Capture the cell that displays the provided text and extract its (x, y) central coordinate. 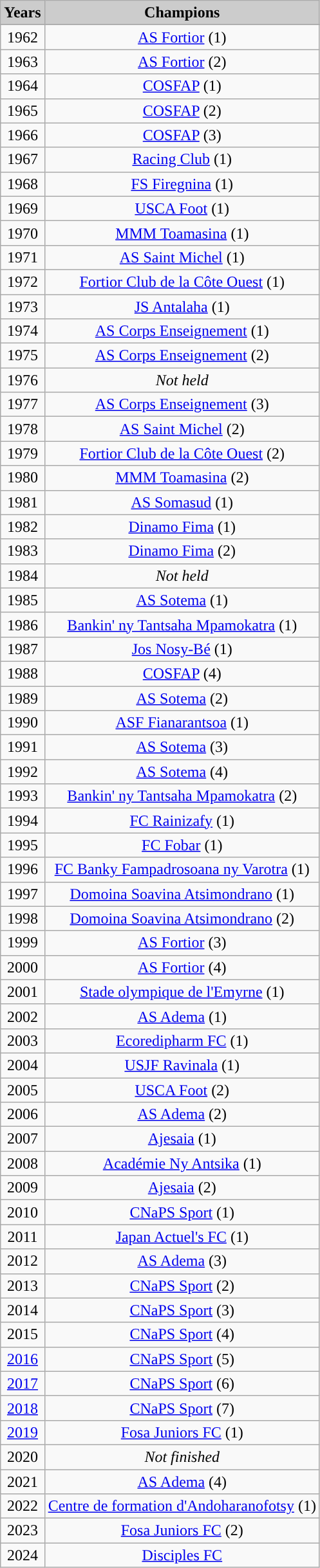
USCA Foot (1) (182, 208)
JS Antalaha (1) (182, 307)
1982 (23, 527)
1984 (23, 576)
FC Rainizafy (1) (182, 821)
CNaPS Sport (1) (182, 1212)
Ajesaia (2) (182, 1188)
1969 (23, 208)
COSFAP (4) (182, 673)
2012 (23, 1261)
1973 (23, 307)
1983 (23, 551)
FC Fobar (1) (182, 845)
1989 (23, 698)
1980 (23, 478)
1971 (23, 257)
1995 (23, 845)
Dinamo Fima (2) (182, 551)
1992 (23, 772)
AS Saint Michel (2) (182, 429)
Académie Ny Antsika (1) (182, 1163)
CNaPS Sport (5) (182, 1359)
1977 (23, 405)
AS Corps Enseignement (2) (182, 356)
1963 (23, 62)
AS Adema (4) (182, 1481)
Domoina Soavina Atsimondrano (1) (182, 894)
1975 (23, 356)
Japan Actuel's FC (1) (182, 1237)
Dinamo Fima (1) (182, 527)
USJF Ravinala (1) (182, 1065)
2018 (23, 1408)
2013 (23, 1286)
2016 (23, 1359)
2023 (23, 1531)
CNaPS Sport (2) (182, 1286)
2010 (23, 1212)
1990 (23, 723)
Fortior Club de la Côte Ouest (2) (182, 453)
Disciples FC (182, 1555)
Centre de formation d'Andoharanofotsy (1) (182, 1506)
1986 (23, 624)
Fortior Club de la Côte Ouest (1) (182, 282)
2002 (23, 1016)
2008 (23, 1163)
AS Fortior (2) (182, 62)
COSFAP (3) (182, 135)
2006 (23, 1115)
2022 (23, 1506)
AS Fortior (1) (182, 37)
1966 (23, 135)
1993 (23, 796)
AS Adema (1) (182, 1016)
AS Somasud (1) (182, 502)
2019 (23, 1432)
AS Corps Enseignement (3) (182, 405)
2000 (23, 967)
1999 (23, 943)
FS Firegnina (1) (182, 184)
1968 (23, 184)
Jos Nosy-Bé (1) (182, 649)
AS Sotema (4) (182, 772)
CNaPS Sport (7) (182, 1408)
FC Banky Fampadrosoana ny Varotra (1) (182, 870)
CNaPS Sport (6) (182, 1383)
1965 (23, 111)
Champions (182, 13)
2014 (23, 1310)
AS Sotema (3) (182, 747)
CNaPS Sport (4) (182, 1335)
USCA Foot (2) (182, 1090)
2021 (23, 1481)
Years (23, 13)
AS Corps Enseignement (1) (182, 331)
2009 (23, 1188)
AS Fortior (4) (182, 967)
2003 (23, 1041)
2001 (23, 992)
1974 (23, 331)
AS Adema (3) (182, 1261)
Bankin' ny Tantsaha Mpamokatra (2) (182, 796)
Fosa Juniors FC (2) (182, 1531)
1998 (23, 918)
AS Fortior (3) (182, 943)
AS Sotema (2) (182, 698)
Bankin' ny Tantsaha Mpamokatra (1) (182, 624)
Ajesaia (1) (182, 1139)
AS Saint Michel (1) (182, 257)
COSFAP (1) (182, 86)
1978 (23, 429)
1985 (23, 600)
AS Adema (2) (182, 1115)
MMM Toamasina (1) (182, 233)
2020 (23, 1457)
2004 (23, 1065)
AS Sotema (1) (182, 600)
1964 (23, 86)
2017 (23, 1383)
1967 (23, 160)
1976 (23, 380)
1981 (23, 502)
1979 (23, 453)
Ecoredipharm FC (1) (182, 1041)
1970 (23, 233)
Racing Club (1) (182, 160)
COSFAP (2) (182, 111)
1996 (23, 870)
2011 (23, 1237)
2015 (23, 1335)
Fosa Juniors FC (1) (182, 1432)
2024 (23, 1555)
CNaPS Sport (3) (182, 1310)
1991 (23, 747)
Not finished (182, 1457)
1987 (23, 649)
2007 (23, 1139)
Domoina Soavina Atsimondrano (2) (182, 918)
MMM Toamasina (2) (182, 478)
1997 (23, 894)
Stade olympique de l'Emyrne (1) (182, 992)
1972 (23, 282)
ASF Fianarantsoa (1) (182, 723)
1962 (23, 37)
1988 (23, 673)
1994 (23, 821)
2005 (23, 1090)
